Determine the [X, Y] coordinate at the center of the cell enclosing the given text.  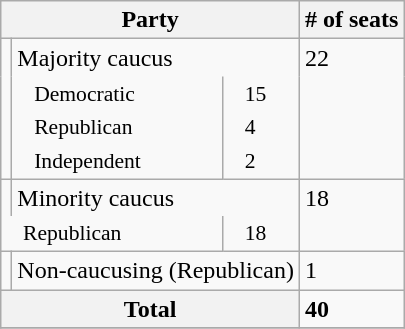
Minority caucus [156, 198]
Democratic [118, 93]
1 [351, 270]
2 [260, 162]
Party [150, 20]
Majority caucus [156, 58]
15 [260, 93]
Independent [118, 162]
# of seats [351, 20]
22 [351, 58]
Non-caucusing (Republican) [156, 270]
4 [260, 127]
Total [150, 309]
40 [351, 309]
